Locate the cell with the specified text and output its (X, Y) center coordinate. 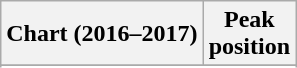
Chart (2016–2017) (102, 34)
Peak position (249, 34)
